Provide the [X, Y] coordinate of the cell's center where the given text is located.  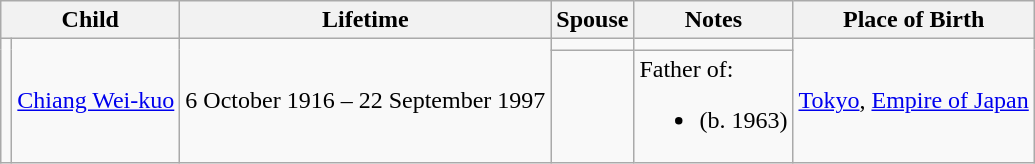
Child [90, 20]
Chiang Wei-kuo [96, 101]
Place of Birth [914, 20]
6 October 1916 – 22 September 1997 [366, 101]
Tokyo, Empire of Japan [914, 101]
Father of: (b. 1963) [714, 106]
Notes [714, 20]
Spouse [592, 20]
Lifetime [366, 20]
